Pinpoint the cell where the given text exists, returning its (X, Y) midpoint coordinate. 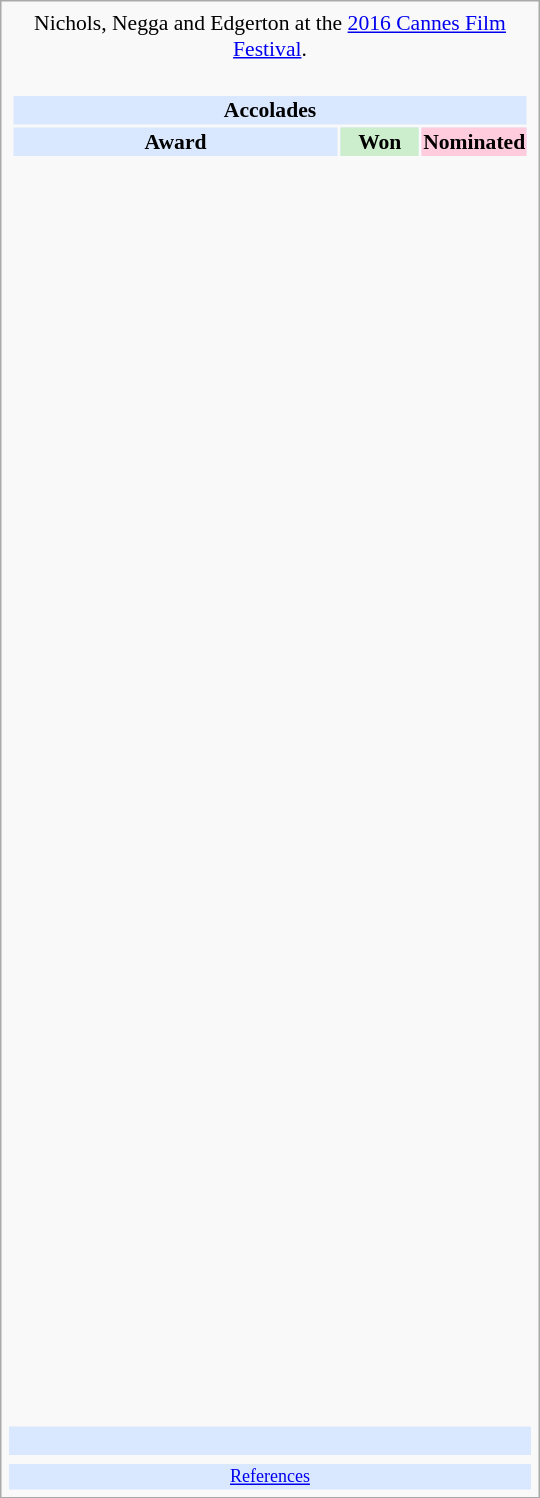
Accolades Award Won Nominated (270, 745)
Award (175, 141)
Nichols, Negga and Edgerton at the 2016 Cannes Film Festival. (270, 36)
Won (380, 141)
Nominated (474, 141)
Accolades (270, 110)
References (270, 1477)
